Provide the (X, Y) coordinate of the cell's center where the given text is located.  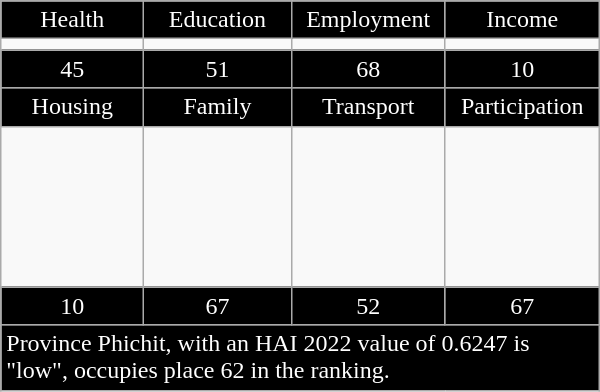
Transport (368, 107)
68 (368, 69)
45 (72, 69)
Health (72, 20)
Income (522, 20)
Housing (72, 107)
Education (218, 20)
Employment (368, 20)
52 (368, 306)
Participation (522, 107)
51 (218, 69)
Province Phichit, with an HAI 2022 value of 0.6247 is "low", occupies place 62 in the ranking. (300, 358)
Family (218, 107)
